Return the [X, Y] coordinate for the center point of the cell that contains the specified text.  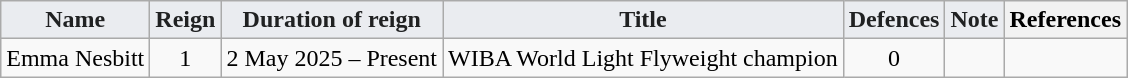
Note [974, 20]
Defences [894, 20]
0 [894, 58]
WIBA World Light Flyweight champion [644, 58]
Emma Nesbitt [76, 58]
1 [186, 58]
Duration of reign [332, 20]
Reign [186, 20]
References [1066, 20]
Title [644, 20]
Name [76, 20]
2 May 2025 – Present [332, 58]
